Pinpoint the cell where the given text exists, returning its [x, y] midpoint coordinate. 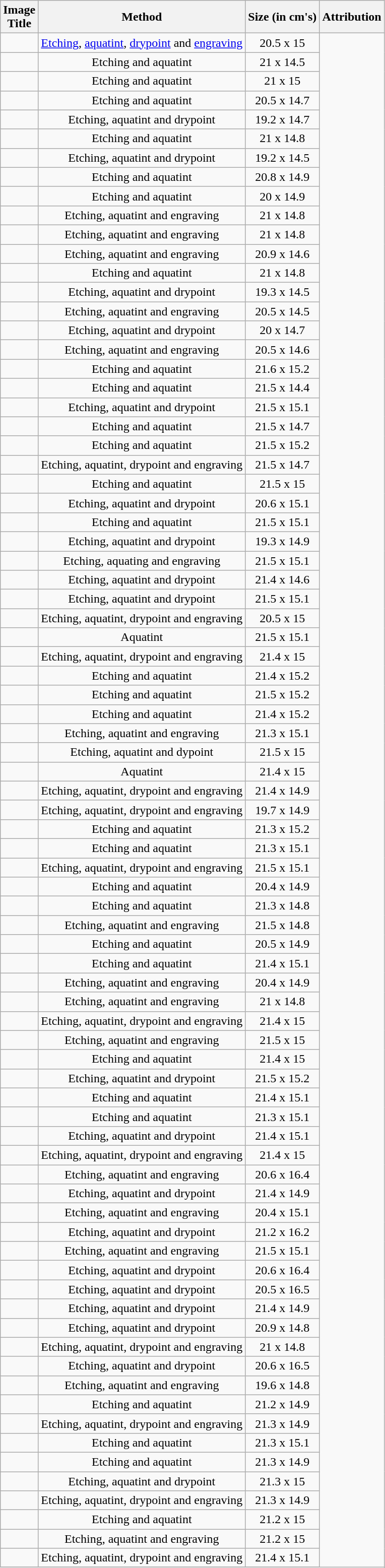
ImageTitle [19, 17]
Method [142, 17]
20.5 x 14.9 [282, 944]
21.3 x 14.8 [282, 906]
21.5 x 14.8 [282, 925]
19.7 x 14.9 [282, 810]
20 x 14.9 [282, 196]
20.9 x 14.6 [282, 253]
Attribution [352, 17]
21.5 x 14.4 [282, 388]
20.9 x 14.8 [282, 1328]
21 x 15 [282, 81]
20.5 x 14.6 [282, 350]
21.4 x 14.6 [282, 580]
21.3 x 15.2 [282, 829]
20.5 x 16.5 [282, 1289]
20.6 x 15.1 [282, 503]
19.2 x 14.7 [282, 119]
20.4 x 15.1 [282, 1213]
20.8 x 14.9 [282, 177]
19.3 x 14.9 [282, 541]
19.6 x 14.8 [282, 1385]
20 x 14.7 [282, 331]
21.3 x 15 [282, 1481]
Size (in cm's) [282, 17]
19.3 x 14.5 [282, 292]
20.6 x 16.5 [282, 1366]
20.5 x 14.7 [282, 100]
Etching, aquating and engraving [142, 561]
21.2 x 16.2 [282, 1232]
21.2 x 14.9 [282, 1404]
Etching, aquatint and dypoint [142, 752]
19.2 x 14.5 [282, 158]
20.5 x 14.5 [282, 311]
21 x 14.5 [282, 62]
21.6 x 15.2 [282, 369]
